Extract the [x, y] coordinate from the center of the cell holding the provided text.  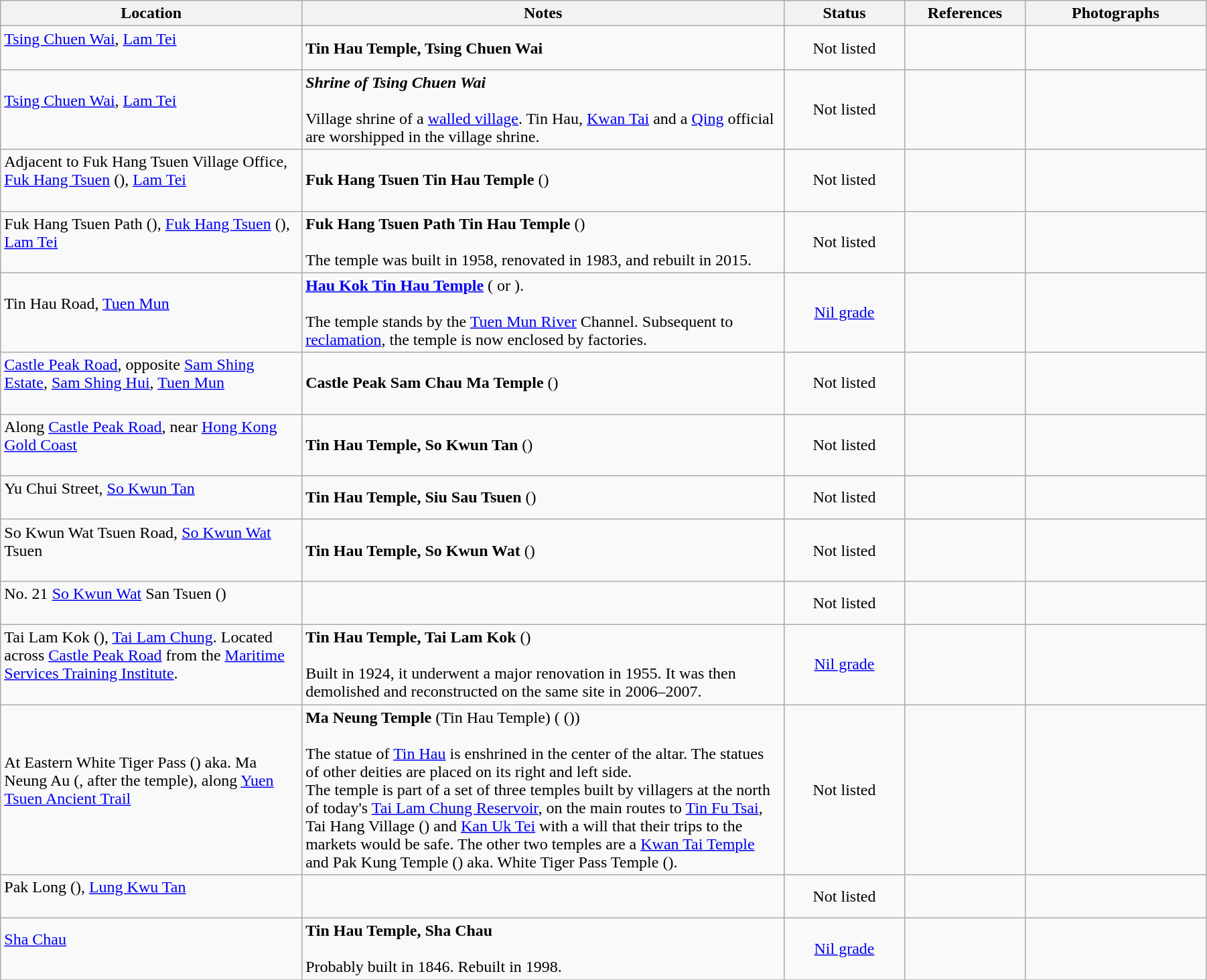
Along Castle Peak Road, near Hong Kong Gold Coast [151, 445]
Adjacent to Fuk Hang Tsuen Village Office, Fuk Hang Tsuen (), Lam Tei [151, 180]
Shrine of Tsing Chuen WaiVillage shrine of a walled village. Tin Hau, Kwan Tai and a Qing official are worshipped in the village shrine. [543, 110]
Tin Hau Temple, Tsing Chuen Wai [543, 48]
Photographs [1115, 13]
Location [151, 13]
Pak Long (), Lung Kwu Tan [151, 896]
No. 21 So Kwun Wat San Tsuen () [151, 603]
Fuk Hang Tsuen Path (), Fuk Hang Tsuen (), Lam Tei [151, 242]
So Kwun Wat Tsuen Road, So Kwun Wat Tsuen [151, 550]
Fuk Hang Tsuen Path Tin Hau Temple ()The temple was built in 1958, renovated in 1983, and rebuilt in 2015. [543, 242]
Yu Chui Street, So Kwun Tan [151, 497]
Tin Hau Temple, Sha ChauProbably built in 1846. Rebuilt in 1998. [543, 949]
Tin Hau Temple, Siu Sau Tsuen () [543, 497]
Tin Hau Road, Tuen Mun [151, 312]
At Eastern White Tiger Pass () aka. Ma Neung Au (, after the temple), along Yuen Tsuen Ancient Trail [151, 790]
Hau Kok Tin Hau Temple ( or ).The temple stands by the Tuen Mun River Channel. Subsequent to reclamation, the temple is now enclosed by factories. [543, 312]
Sha Chau [151, 949]
Castle Peak Road, opposite Sam Shing Estate, Sam Shing Hui, Tuen Mun [151, 383]
Tin Hau Temple, So Kwun Tan () [543, 445]
Status [845, 13]
Tai Lam Kok (), Tai Lam Chung. Located across Castle Peak Road from the Maritime Services Training Institute. [151, 664]
References [965, 13]
Fuk Hang Tsuen Tin Hau Temple () [543, 180]
Notes [543, 13]
Castle Peak Sam Chau Ma Temple () [543, 383]
Tin Hau Temple, So Kwun Wat () [543, 550]
